From the cell containing the given text, extract its center point as (x, y) coordinate. 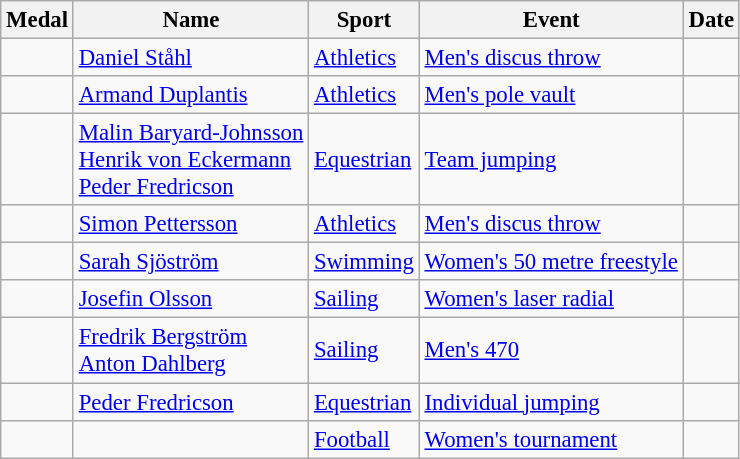
Sarah Sjöström (190, 262)
Simon Pettersson (190, 224)
Women's 50 metre freestyle (551, 262)
Fredrik BergströmAnton Dahlberg (190, 350)
Men's pole vault (551, 95)
Peder Fredricson (190, 402)
Team jumping (551, 160)
Josefin Olsson (190, 299)
Daniel Ståhl (190, 58)
Malin Baryard-JohnssonHenrik von EckermannPeder Fredricson (190, 160)
Event (551, 20)
Swimming (364, 262)
Sport (364, 20)
Women's laser radial (551, 299)
Football (364, 439)
Medal (38, 20)
Individual jumping (551, 402)
Name (190, 20)
Men's 470 (551, 350)
Women's tournament (551, 439)
Armand Duplantis (190, 95)
Date (711, 20)
